Scan for the cell matching the given text and deliver its (X, Y) coordinate at center. 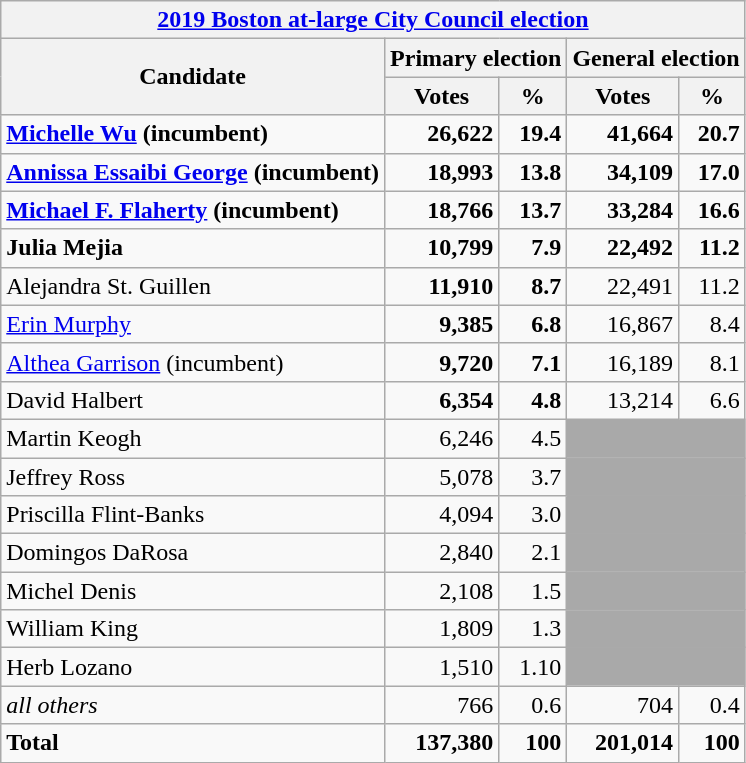
Erin Murphy (193, 324)
13,214 (623, 400)
0.6 (533, 705)
Annissa Essaibi George (incumbent) (193, 172)
Candidate (193, 77)
4,094 (442, 515)
9,385 (442, 324)
1,510 (442, 667)
6,354 (442, 400)
22,492 (623, 248)
11,910 (442, 286)
3.0 (533, 515)
137,380 (442, 743)
6.8 (533, 324)
7.9 (533, 248)
704 (623, 705)
8.4 (712, 324)
17.0 (712, 172)
8.1 (712, 362)
13.7 (533, 210)
18,993 (442, 172)
1.10 (533, 667)
7.1 (533, 362)
Martin Keogh (193, 438)
34,109 (623, 172)
2019 Boston at-large City Council election (373, 20)
2,840 (442, 553)
6,246 (442, 438)
2.1 (533, 553)
Michael F. Flaherty (incumbent) (193, 210)
9,720 (442, 362)
4.8 (533, 400)
6.6 (712, 400)
41,664 (623, 134)
2,108 (442, 591)
David Halbert (193, 400)
General election (656, 58)
16,189 (623, 362)
5,078 (442, 477)
20.7 (712, 134)
1,809 (442, 629)
13.8 (533, 172)
16,867 (623, 324)
19.4 (533, 134)
Michel Denis (193, 591)
201,014 (623, 743)
Primary election (476, 58)
10,799 (442, 248)
26,622 (442, 134)
8.7 (533, 286)
33,284 (623, 210)
Jeffrey Ross (193, 477)
1.5 (533, 591)
Total (193, 743)
Michelle Wu (incumbent) (193, 134)
3.7 (533, 477)
18,766 (442, 210)
Herb Lozano (193, 667)
Julia Mejia (193, 248)
22,491 (623, 286)
William King (193, 629)
0.4 (712, 705)
Alejandra St. Guillen (193, 286)
766 (442, 705)
Domingos DaRosa (193, 553)
all others (193, 705)
1.3 (533, 629)
4.5 (533, 438)
Althea Garrison (incumbent) (193, 362)
Priscilla Flint-Banks (193, 515)
16.6 (712, 210)
